Locate the cell with the specified text and output its (x, y) center coordinate. 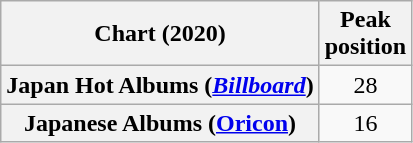
Chart (2020) (160, 34)
Japan Hot Albums (Billboard) (160, 85)
Japanese Albums (Oricon) (160, 123)
28 (365, 85)
16 (365, 123)
Peakposition (365, 34)
